Identify which cell holds the provided text, then report its [x, y] central coordinate. 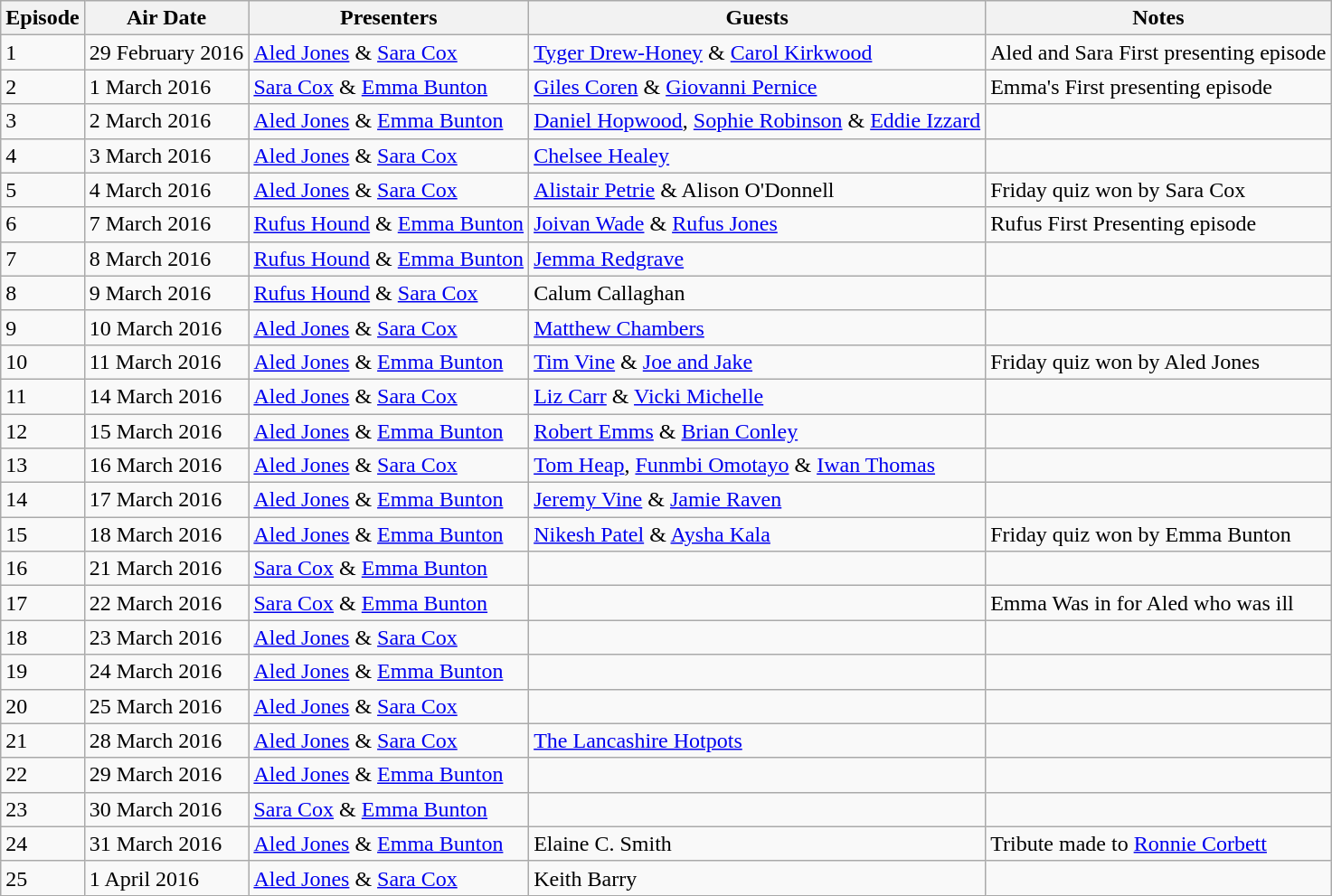
Tom Heap, Funmbi Omotayo & Iwan Thomas [758, 466]
24 March 2016 [166, 672]
21 March 2016 [166, 569]
16 March 2016 [166, 466]
23 March 2016 [166, 637]
Presenters [389, 18]
30 March 2016 [166, 809]
4 [43, 156]
11 [43, 396]
Friday quiz won by Emma Bunton [1158, 534]
10 March 2016 [166, 327]
23 [43, 809]
25 March 2016 [166, 706]
Friday quiz won by Aled Jones [1158, 362]
22 [43, 775]
Tim Vine & Joe and Jake [758, 362]
Episode [43, 18]
Jeremy Vine & Jamie Raven [758, 500]
17 [43, 603]
Notes [1158, 18]
4 March 2016 [166, 190]
Aled and Sara First presenting episode [1158, 52]
9 March 2016 [166, 293]
3 [43, 121]
12 [43, 431]
11 March 2016 [166, 362]
1 April 2016 [166, 878]
31 March 2016 [166, 844]
Nikesh Patel & Aysha Kala [758, 534]
Matthew Chambers [758, 327]
6 [43, 224]
19 [43, 672]
Jemma Redgrave [758, 259]
5 [43, 190]
Air Date [166, 18]
20 [43, 706]
14 [43, 500]
24 [43, 844]
Elaine C. Smith [758, 844]
16 [43, 569]
8 March 2016 [166, 259]
28 March 2016 [166, 740]
Keith Barry [758, 878]
Rufus Hound & Sara Cox [389, 293]
17 March 2016 [166, 500]
Chelsee Healey [758, 156]
Giles Coren & Giovanni Pernice [758, 87]
Tyger Drew-Honey & Carol Kirkwood [758, 52]
Emma Was in for Aled who was ill [1158, 603]
7 March 2016 [166, 224]
Daniel Hopwood, Sophie Robinson & Eddie Izzard [758, 121]
14 March 2016 [166, 396]
Alistair Petrie & Alison O'Donnell [758, 190]
18 [43, 637]
10 [43, 362]
9 [43, 327]
Liz Carr & Vicki Michelle [758, 396]
7 [43, 259]
18 March 2016 [166, 534]
The Lancashire Hotpots [758, 740]
29 February 2016 [166, 52]
21 [43, 740]
Calum Callaghan [758, 293]
1 [43, 52]
22 March 2016 [166, 603]
1 March 2016 [166, 87]
Guests [758, 18]
15 [43, 534]
2 [43, 87]
Friday quiz won by Sara Cox [1158, 190]
2 March 2016 [166, 121]
15 March 2016 [166, 431]
3 March 2016 [166, 156]
Robert Emms & Brian Conley [758, 431]
8 [43, 293]
Tribute made to Ronnie Corbett [1158, 844]
13 [43, 466]
Emma's First presenting episode [1158, 87]
29 March 2016 [166, 775]
Joivan Wade & Rufus Jones [758, 224]
25 [43, 878]
Rufus First Presenting episode [1158, 224]
